Determine the (x, y) coordinate at the center of the cell enclosing the given text.  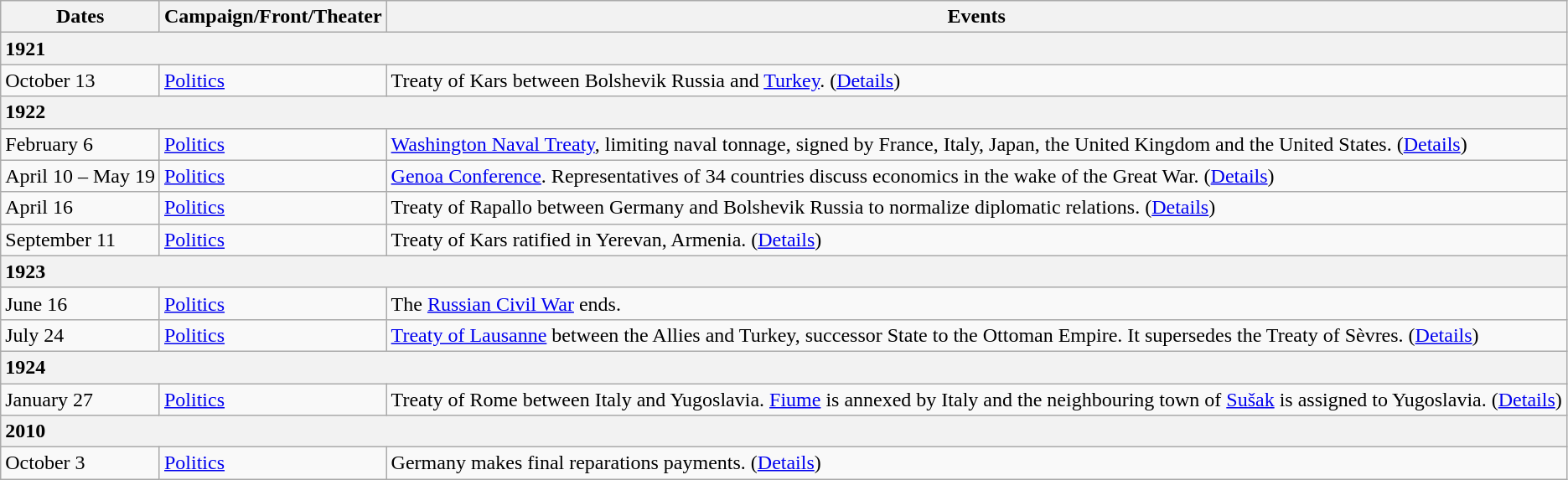
1922 (784, 112)
October 13 (80, 80)
Treaty of Rapallo between Germany and Bolshevik Russia to normalize diplomatic relations. (Details) (976, 208)
Germany makes final reparations payments. (Details) (976, 463)
Treaty of Kars between Bolshevik Russia and Turkey. (Details) (976, 80)
The Russian Civil War ends. (976, 303)
Washington Naval Treaty, limiting naval tonnage, signed by France, Italy, Japan, the United Kingdom and the United States. (Details) (976, 144)
2010 (784, 431)
Dates (80, 17)
October 3 (80, 463)
Events (976, 17)
Treaty of Kars ratified in Yerevan, Armenia. (Details) (976, 240)
Genoa Conference. Representatives of 34 countries discuss economics in the wake of the Great War. (Details) (976, 176)
June 16 (80, 303)
Treaty of Rome between Italy and Yugoslavia. Fiume is annexed by Italy and the neighbouring town of Sušak is assigned to Yugoslavia. (Details) (976, 400)
January 27 (80, 400)
1923 (784, 271)
September 11 (80, 240)
1921 (784, 49)
Treaty of Lausanne between the Allies and Turkey, successor State to the Ottoman Empire. It supersedes the Treaty of Sèvres. (Details) (976, 335)
Campaign/Front/Theater (273, 17)
April 10 – May 19 (80, 176)
1924 (784, 367)
February 6 (80, 144)
July 24 (80, 335)
April 16 (80, 208)
